Determine the (x, y) coordinate at the center of the cell enclosing the given text.  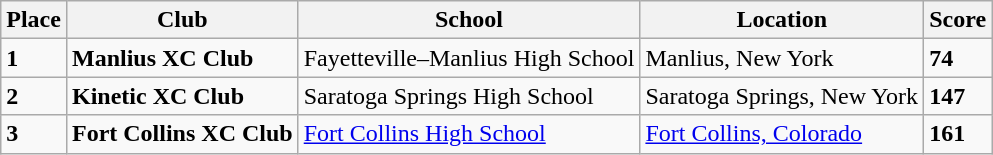
147 (958, 96)
Score (958, 20)
Saratoga Springs, New York (782, 96)
Place (34, 20)
Fort Collins XC Club (182, 134)
Fort Collins High School (469, 134)
School (469, 20)
161 (958, 134)
Manlius, New York (782, 58)
Fort Collins, Colorado (782, 134)
1 (34, 58)
Kinetic XC Club (182, 96)
3 (34, 134)
74 (958, 58)
2 (34, 96)
Location (782, 20)
Manlius XC Club (182, 58)
Club (182, 20)
Fayetteville–Manlius High School (469, 58)
Saratoga Springs High School (469, 96)
